Pinpoint the cell where the given text exists, returning its (x, y) midpoint coordinate. 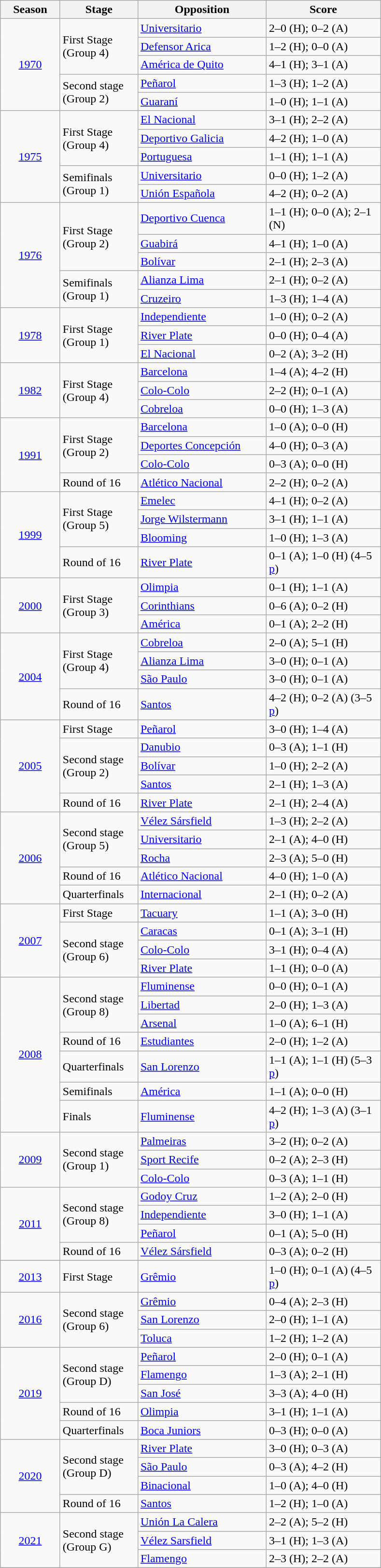
0–3 (A); 0–0 (H) (323, 464)
2–2 (H); 0–2 (A) (323, 482)
1976 (30, 255)
Unión Española (202, 193)
Opposition (202, 10)
2006 (30, 857)
Portuguesa (202, 157)
1–3 (H); 1–4 (A) (323, 299)
1978 (30, 335)
2–0 (H); 1–2 (A) (323, 1041)
1–1 (H); 0–0 (A) (323, 968)
Arsenal (202, 1023)
3–0 (H); 1–1 (A) (323, 1215)
1–0 (H); 1–3 (A) (323, 538)
2011 (30, 1224)
0–6 (A); 0–2 (H) (323, 606)
2–0 (H); 1–3 (A) (323, 1005)
0–1 (H); 1–1 (A) (323, 587)
4–2 (H); 0–2 (A) (323, 193)
1–3 (A); 2–1 (H) (323, 1375)
0–4 (A); 2–3 (H) (323, 1301)
4–1 (H); 1–0 (A) (323, 243)
Libertad (202, 1005)
1–0 (A); 6–1 (H) (323, 1023)
4–1 (H); 0–2 (A) (323, 500)
Deportes Concepción (202, 445)
Season (30, 10)
0–0 (H); 0–1 (A) (323, 986)
1–0 (H); 0–2 (A) (323, 317)
Score (323, 10)
0–0 (H); 1–2 (A) (323, 175)
Binacional (202, 1485)
Jorge Wilstermann (202, 519)
2–0 (H); 0–2 (A) (323, 28)
Estudiantes (202, 1041)
1–0 (H); 2–2 (A) (323, 766)
0–0 (H); 1–3 (A) (323, 409)
Second stage(Group G) (99, 1540)
3–0 (H); 0–3 (A) (323, 1448)
Semifinals (99, 1091)
4–2 (H); 0–2 (A) (3–5 p) (323, 704)
Godoy Cruz (202, 1197)
Emelec (202, 500)
0–1 (A); 5–0 (H) (323, 1233)
1–1 (A); 1–1 (H) (5–3 p) (323, 1067)
0–1 (A); 1–0 (H) (4–5 p) (323, 562)
2004 (30, 676)
1970 (30, 65)
2005 (30, 766)
0–1 (A); 3–1 (H) (323, 931)
3–1 (H); 0–4 (A) (323, 950)
Cruzeiro (202, 299)
2–2 (H); 0–1 (A) (323, 390)
2019 (30, 1393)
4–1 (H); 3–1 (A) (323, 65)
Vélez Sarsfield (202, 1540)
1–3 (H); 1–2 (A) (323, 83)
1–2 (H); 1–0 (A) (323, 1504)
4–0 (H); 0–3 (A) (323, 445)
2008 (30, 1055)
2–3 (A); 5–0 (H) (323, 857)
Second stage(Group 1) (99, 1159)
2–1 (A); 4–0 (H) (323, 839)
4–2 (H); 1–0 (A) (323, 138)
1–0 (A); 4–0 (H) (323, 1485)
1–1 (A); 0–0 (H) (323, 1091)
0–2 (A); 3–2 (H) (323, 354)
1–1 (H); 1–1 (A) (323, 157)
2–1 (H); 2–3 (A) (323, 262)
2–0 (H); 0–1 (A) (323, 1356)
Internacional (202, 895)
2–3 (H); 2–2 (A) (323, 1559)
2–1 (H); 2–4 (A) (323, 802)
Second stage(Group 5) (99, 839)
4–2 (H); 1–3 (A) (3–1 p) (323, 1116)
1–0 (H); 0–1 (A) (4–5 p) (323, 1276)
2007 (30, 941)
1–4 (A); 4–2 (H) (323, 372)
3–3 (A); 4–0 (H) (323, 1393)
Defensor Arica (202, 46)
Danubio (202, 747)
1–2 (A); 2–0 (H) (323, 1197)
2–1 (H); 1–3 (A) (323, 784)
San José (202, 1393)
1–3 (H); 2–2 (A) (323, 821)
Toluca (202, 1338)
0–2 (A); 2–3 (H) (323, 1159)
3–0 (H); 1–4 (A) (323, 729)
Guabirá (202, 243)
1–2 (H); 0–0 (A) (323, 46)
1991 (30, 455)
2–0 (A); 5–1 (H) (323, 642)
2–2 (A); 5–2 (H) (323, 1522)
4–0 (H); 1–0 (A) (323, 876)
First Stage(Group 1) (99, 335)
First Stage(Group 3) (99, 606)
0–3 (H); 0–0 (A) (323, 1430)
Sport Recife (202, 1159)
1982 (30, 390)
1–0 (A); 0–0 (H) (323, 427)
Deportivo Cuenca (202, 218)
2–0 (H); 1–1 (A) (323, 1320)
Caracas (202, 931)
Guaraní (202, 101)
Corinthians (202, 606)
3–2 (H); 0–2 (A) (323, 1141)
América de Quito (202, 65)
1–1 (H); 0–0 (A); 2–1 (N) (323, 218)
1–0 (H); 1–1 (A) (323, 101)
Palmeiras (202, 1141)
0–0 (H); 0–4 (A) (323, 335)
2021 (30, 1540)
Boca Juniors (202, 1430)
2020 (30, 1476)
0–3 (A); 0–2 (H) (323, 1252)
2000 (30, 606)
3–1 (H); 1–3 (A) (323, 1540)
2016 (30, 1320)
1975 (30, 157)
0–3 (A); 4–2 (H) (323, 1467)
Tacuary (202, 913)
First Stage(Group 5) (99, 519)
Deportivo Galicia (202, 138)
1–1 (A); 3–0 (H) (323, 913)
Stage (99, 10)
3–1 (H); 2–2 (A) (323, 120)
1999 (30, 534)
Rocha (202, 857)
2013 (30, 1276)
Blooming (202, 538)
Unión La Calera (202, 1522)
2009 (30, 1159)
1–2 (H); 1–2 (A) (323, 1338)
0–1 (A); 2–2 (H) (323, 624)
Finals (99, 1116)
